Detect which cell encompasses the target text, then output its (x, y) center coordinate. 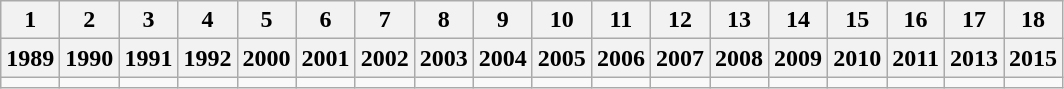
1990 (90, 58)
12 (680, 20)
1991 (148, 58)
11 (620, 20)
1992 (208, 58)
2003 (444, 58)
2006 (620, 58)
18 (1034, 20)
9 (502, 20)
2015 (1034, 58)
8 (444, 20)
2008 (740, 58)
17 (974, 20)
16 (916, 20)
14 (798, 20)
2005 (562, 58)
6 (326, 20)
5 (266, 20)
2009 (798, 58)
2010 (858, 58)
4 (208, 20)
2007 (680, 58)
2004 (502, 58)
1 (30, 20)
10 (562, 20)
15 (858, 20)
2011 (916, 58)
2001 (326, 58)
2 (90, 20)
2000 (266, 58)
2002 (384, 58)
1989 (30, 58)
7 (384, 20)
3 (148, 20)
2013 (974, 58)
13 (740, 20)
